Output the (x, y) coordinate of the center of the cell containing the given text.  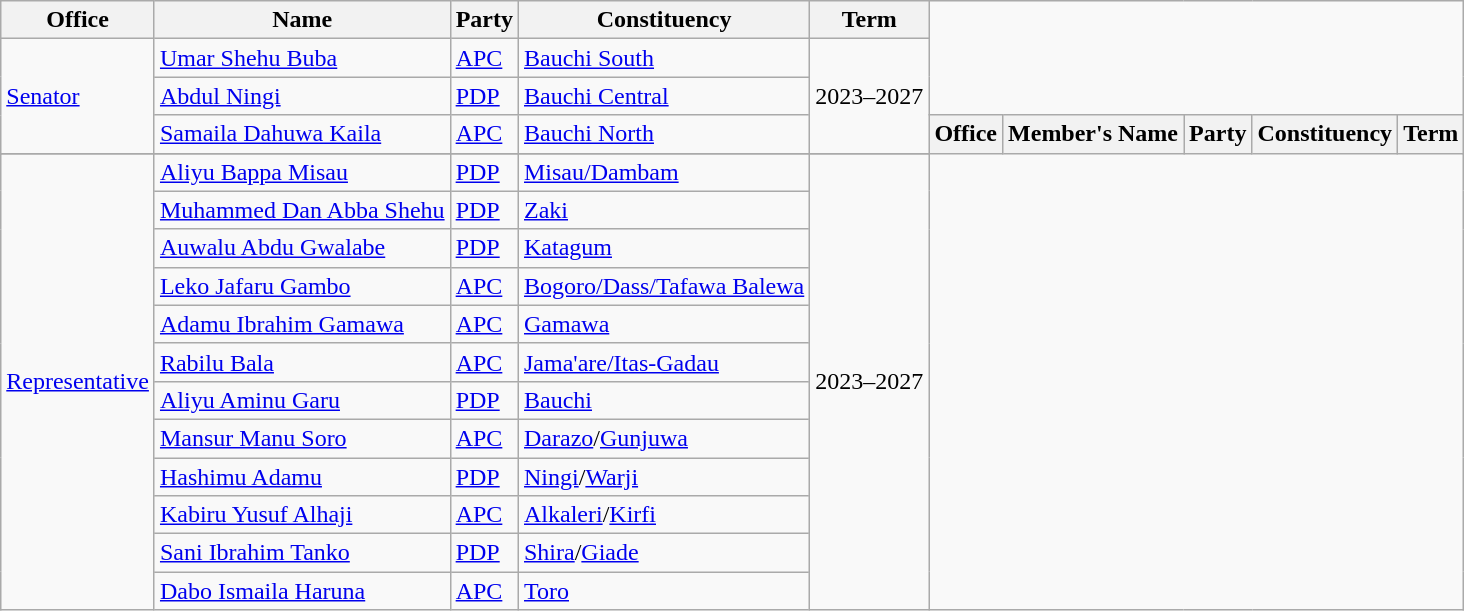
Gamawa (664, 324)
Mansur Manu Soro (302, 438)
Muhammed Dan Abba Shehu (302, 210)
Misau/Dambam (664, 172)
Umar Shehu Buba (302, 58)
Alkaleri/Kirfi (664, 515)
Representative (78, 382)
Member's Name (1094, 134)
Bauchi North (664, 134)
Jama'are/Itas-Gadau (664, 362)
Hashimu Adamu (302, 477)
Senator (78, 96)
Bauchi (664, 400)
Toro (664, 591)
Rabilu Bala (302, 362)
Katagum (664, 248)
Bogoro/Dass/Tafawa Balewa (664, 286)
Aliyu Aminu Garu (302, 400)
Zaki (664, 210)
Adamu Ibrahim Gamawa (302, 324)
Sani Ibrahim Tanko (302, 553)
Name (302, 20)
Aliyu Bappa Misau (302, 172)
Bauchi Central (664, 96)
Samaila Dahuwa Kaila (302, 134)
Shira/Giade (664, 553)
Leko Jafaru Gambo (302, 286)
Abdul Ningi (302, 96)
Bauchi South (664, 58)
Ningi/Warji (664, 477)
Dabo Ismaila Haruna (302, 591)
Darazo/Gunjuwa (664, 438)
Kabiru Yusuf Alhaji (302, 515)
Auwalu Abdu Gwalabe (302, 248)
